Identify which cell holds the provided text, then report its (X, Y) central coordinate. 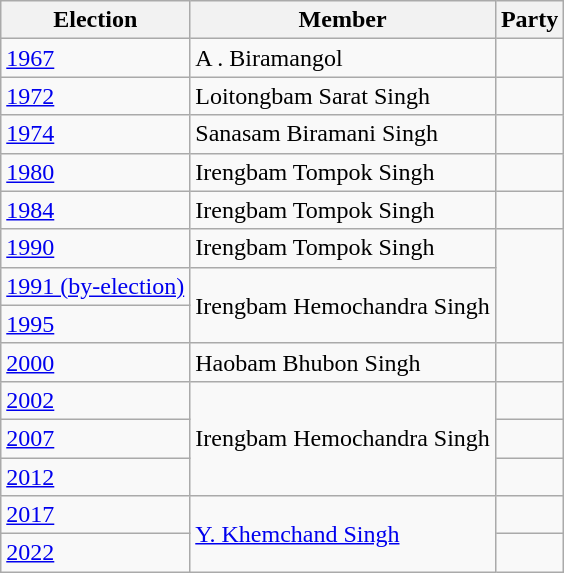
1974 (96, 134)
2007 (96, 438)
2012 (96, 477)
1980 (96, 172)
1967 (96, 58)
1972 (96, 96)
2002 (96, 400)
1990 (96, 248)
Election (96, 20)
1991 (by-election) (96, 286)
1995 (96, 324)
Y. Khemchand Singh (343, 534)
2017 (96, 515)
1984 (96, 210)
2022 (96, 553)
Member (343, 20)
Haobam Bhubon Singh (343, 362)
A . Biramangol (343, 58)
Sanasam Biramani Singh (343, 134)
Loitongbam Sarat Singh (343, 96)
Party (529, 20)
2000 (96, 362)
